Provide the [x, y] coordinate of the cell's center where the given text is located.  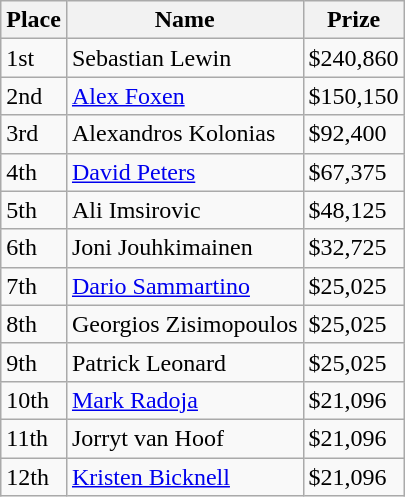
Alexandros Kolonias [184, 134]
Patrick Leonard [184, 362]
12th [34, 477]
3rd [34, 134]
$150,150 [354, 96]
Jorryt van Hoof [184, 438]
8th [34, 324]
Dario Sammartino [184, 286]
$240,860 [354, 58]
Kristen Bicknell [184, 477]
5th [34, 210]
7th [34, 286]
Alex Foxen [184, 96]
11th [34, 438]
10th [34, 400]
Joni Jouhkimainen [184, 248]
$92,400 [354, 134]
Prize [354, 20]
Place [34, 20]
Georgios Zisimopoulos [184, 324]
David Peters [184, 172]
$48,125 [354, 210]
1st [34, 58]
6th [34, 248]
Ali Imsirovic [184, 210]
2nd [34, 96]
Mark Radoja [184, 400]
9th [34, 362]
$67,375 [354, 172]
Name [184, 20]
4th [34, 172]
$32,725 [354, 248]
Sebastian Lewin [184, 58]
